Capture the cell that displays the provided text and extract its (x, y) central coordinate. 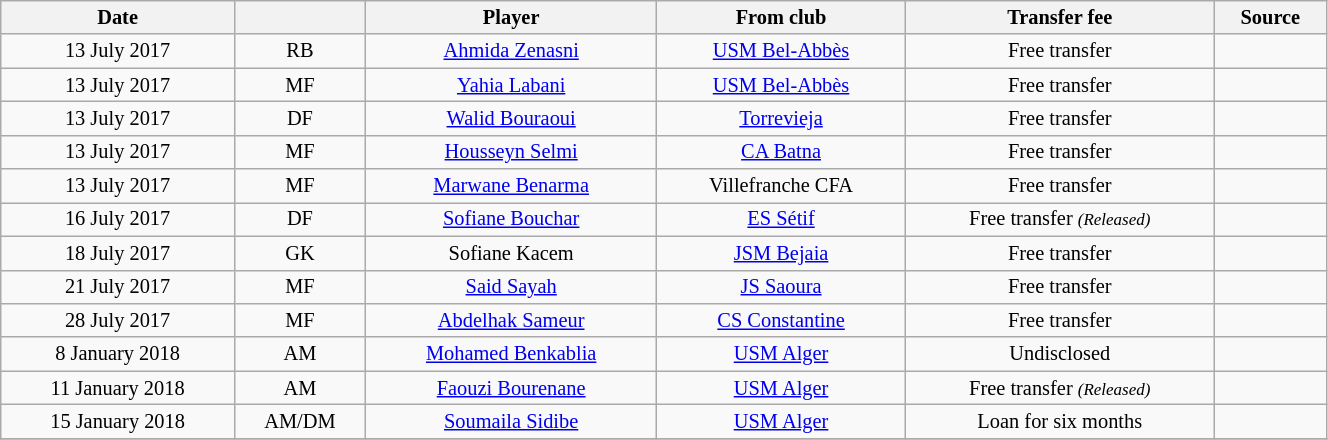
RB (300, 51)
11 January 2018 (118, 388)
Date (118, 17)
CA Batna (781, 152)
Housseyn Selmi (510, 152)
ES Sétif (781, 219)
AM/DM (300, 421)
Player (510, 17)
15 January 2018 (118, 421)
Walid Bouraoui (510, 118)
Marwane Benarma (510, 186)
Mohamed Benkablia (510, 354)
8 January 2018 (118, 354)
Faouzi Bourenane (510, 388)
GK (300, 253)
Abdelhak Sameur (510, 320)
JSM Bejaia (781, 253)
Undisclosed (1060, 354)
Ahmida Zenasni (510, 51)
16 July 2017 (118, 219)
28 July 2017 (118, 320)
Said Sayah (510, 287)
Soumaila Sidibe (510, 421)
Sofiane Bouchar (510, 219)
From club (781, 17)
21 July 2017 (118, 287)
Torrevieja (781, 118)
Loan for six months (1060, 421)
18 July 2017 (118, 253)
Yahia Labani (510, 85)
JS Saoura (781, 287)
Transfer fee (1060, 17)
Sofiane Kacem (510, 253)
CS Constantine (781, 320)
Source (1270, 17)
Villefranche CFA (781, 186)
